Extract the [x, y] coordinate from the center of the cell holding the provided text.  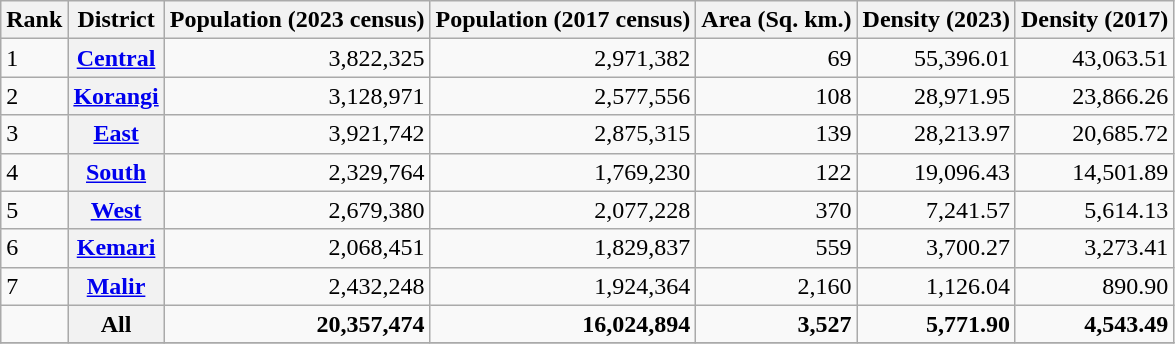
Kemari [116, 248]
2,971,382 [563, 58]
16,024,894 [563, 324]
4 [34, 172]
5,771.90 [936, 324]
District [116, 20]
Korangi [116, 96]
122 [776, 172]
2,329,764 [297, 172]
2,577,556 [563, 96]
1,769,230 [563, 172]
4,543.49 [1094, 324]
2,875,315 [563, 134]
3 [34, 134]
East [116, 134]
South [116, 172]
23,866.26 [1094, 96]
139 [776, 134]
2,077,228 [563, 210]
1,924,364 [563, 286]
2,432,248 [297, 286]
28,971.95 [936, 96]
20,357,474 [297, 324]
Area (Sq. km.) [776, 20]
370 [776, 210]
2 [34, 96]
890.90 [1094, 286]
3,128,971 [297, 96]
2,160 [776, 286]
7 [34, 286]
108 [776, 96]
28,213.97 [936, 134]
3,700.27 [936, 248]
3,921,742 [297, 134]
1,829,837 [563, 248]
19,096.43 [936, 172]
14,501.89 [1094, 172]
Rank [34, 20]
20,685.72 [1094, 134]
Density (2023) [936, 20]
43,063.51 [1094, 58]
2,068,451 [297, 248]
5 [34, 210]
3,527 [776, 324]
6 [34, 248]
1 [34, 58]
Central [116, 58]
Population (2017 census) [563, 20]
All [116, 324]
55,396.01 [936, 58]
Density (2017) [1094, 20]
7,241.57 [936, 210]
West [116, 210]
3,273.41 [1094, 248]
69 [776, 58]
2,679,380 [297, 210]
1,126.04 [936, 286]
Population (2023 census) [297, 20]
5,614.13 [1094, 210]
559 [776, 248]
3,822,325 [297, 58]
Malir [116, 286]
